Extract the [x, y] coordinate from the center of the cell holding the provided text.  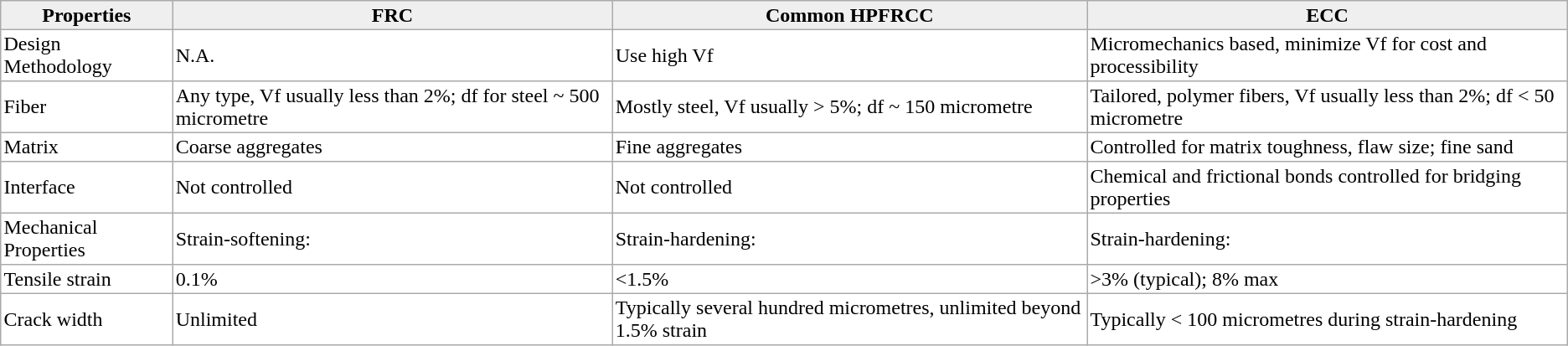
Coarse aggregates [392, 147]
N.A. [392, 55]
Mechanical Properties [87, 239]
Typically < 100 micrometres during strain-hardening [1328, 319]
0.1% [392, 279]
Micromechanics based, minimize Vf for cost and processibility [1328, 55]
Fine aggregates [849, 147]
Chemical and frictional bonds controlled for bridging properties [1328, 188]
Use high Vf [849, 55]
Interface [87, 188]
Tensile strain [87, 279]
Matrix [87, 147]
Crack width [87, 319]
Mostly steel, Vf usually > 5%; df ~ 150 micrometre [849, 107]
FRC [392, 15]
Properties [87, 15]
>3% (typical); 8% max [1328, 279]
Any type, Vf usually less than 2%; df for steel ~ 500 micrometre [392, 107]
Tailored, polymer fibers, Vf usually less than 2%; df < 50 micrometre [1328, 107]
Typically several hundred micrometres, unlimited beyond 1.5% strain [849, 319]
Common HPFRCC [849, 15]
Strain-softening: [392, 239]
Fiber [87, 107]
<1.5% [849, 279]
Controlled for matrix toughness, flaw size; fine sand [1328, 147]
Design Methodology [87, 55]
Unlimited [392, 319]
ECC [1328, 15]
